From the cell containing the given text, extract its center point as [X, Y] coordinate. 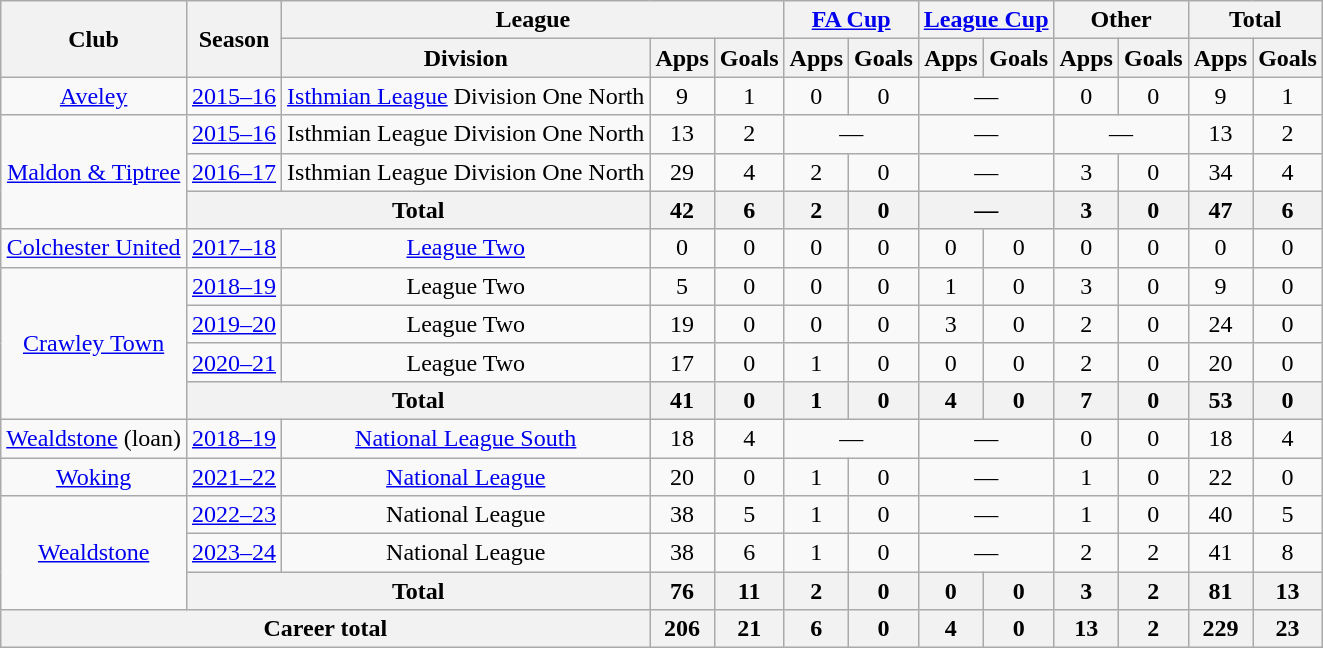
22 [1220, 477]
34 [1220, 172]
Career total [326, 629]
Division [466, 58]
Other [1121, 20]
Wealdstone [94, 553]
24 [1220, 324]
17 [682, 362]
2020–21 [234, 362]
47 [1220, 210]
Maldon & Tiptree [94, 172]
National League South [466, 438]
19 [682, 324]
53 [1220, 400]
42 [682, 210]
League Cup [986, 20]
2017–18 [234, 248]
FA Cup [851, 20]
League [534, 20]
206 [682, 629]
2023–24 [234, 553]
Colchester United [94, 248]
81 [1220, 591]
2016–17 [234, 172]
76 [682, 591]
2021–22 [234, 477]
2019–20 [234, 324]
Season [234, 39]
21 [749, 629]
40 [1220, 515]
Aveley [94, 96]
Crawley Town [94, 343]
Club [94, 39]
2022–23 [234, 515]
Wealdstone (loan) [94, 438]
11 [749, 591]
Woking [94, 477]
229 [1220, 629]
7 [1086, 400]
29 [682, 172]
23 [1288, 629]
8 [1288, 553]
